Detect which cell encompasses the target text, then output its (X, Y) center coordinate. 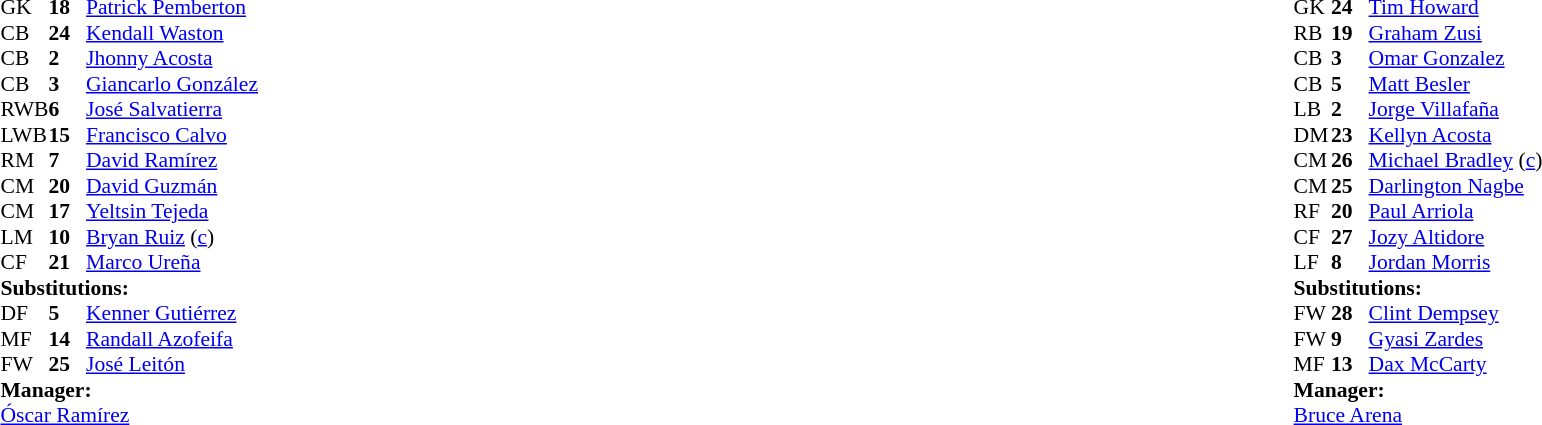
Jhonny Acosta (172, 59)
Marco Ureña (172, 263)
Bryan Ruiz (c) (172, 237)
17 (67, 211)
14 (67, 339)
RM (24, 161)
Kenner Gutiérrez (172, 313)
RB (1313, 33)
Substitutions: (129, 288)
Manager: (129, 390)
RF (1313, 211)
Giancarlo González (172, 84)
8 (1350, 263)
David Ramírez (172, 161)
6 (67, 109)
LB (1313, 109)
RWB (24, 109)
28 (1350, 313)
21 (67, 263)
LF (1313, 263)
15 (67, 135)
27 (1350, 237)
23 (1350, 135)
DM (1313, 135)
LM (24, 237)
LWB (24, 135)
9 (1350, 339)
13 (1350, 365)
19 (1350, 33)
Randall Azofeifa (172, 339)
7 (67, 161)
DF (24, 313)
24 (67, 33)
Yeltsin Tejeda (172, 211)
José Salvatierra (172, 109)
José Leitón (172, 365)
10 (67, 237)
David Guzmán (172, 186)
Kendall Waston (172, 33)
Francisco Calvo (172, 135)
26 (1350, 161)
